Extract the [X, Y] coordinate from the center of the cell holding the provided text.  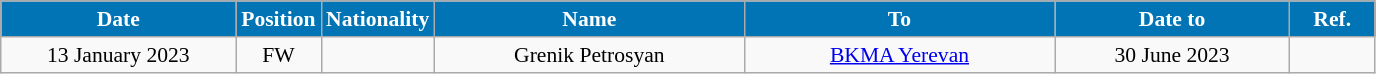
BKMA Yerevan [899, 55]
Name [589, 19]
To [899, 19]
Position [278, 19]
Nationality [378, 19]
30 June 2023 [1172, 55]
Grenik Petrosyan [589, 55]
FW [278, 55]
Date to [1172, 19]
Ref. [1332, 19]
Date [118, 19]
13 January 2023 [118, 55]
